Capture the cell that displays the provided text and extract its (X, Y) central coordinate. 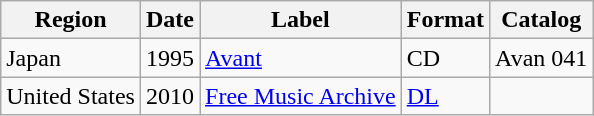
Label (301, 20)
Free Music Archive (301, 96)
CD (445, 58)
United States (71, 96)
Catalog (542, 20)
Japan (71, 58)
Region (71, 20)
Avant (301, 58)
DL (445, 96)
1995 (170, 58)
Format (445, 20)
2010 (170, 96)
Avan 041 (542, 58)
Date (170, 20)
